Determine the [x, y] coordinate at the center of the cell enclosing the given text.  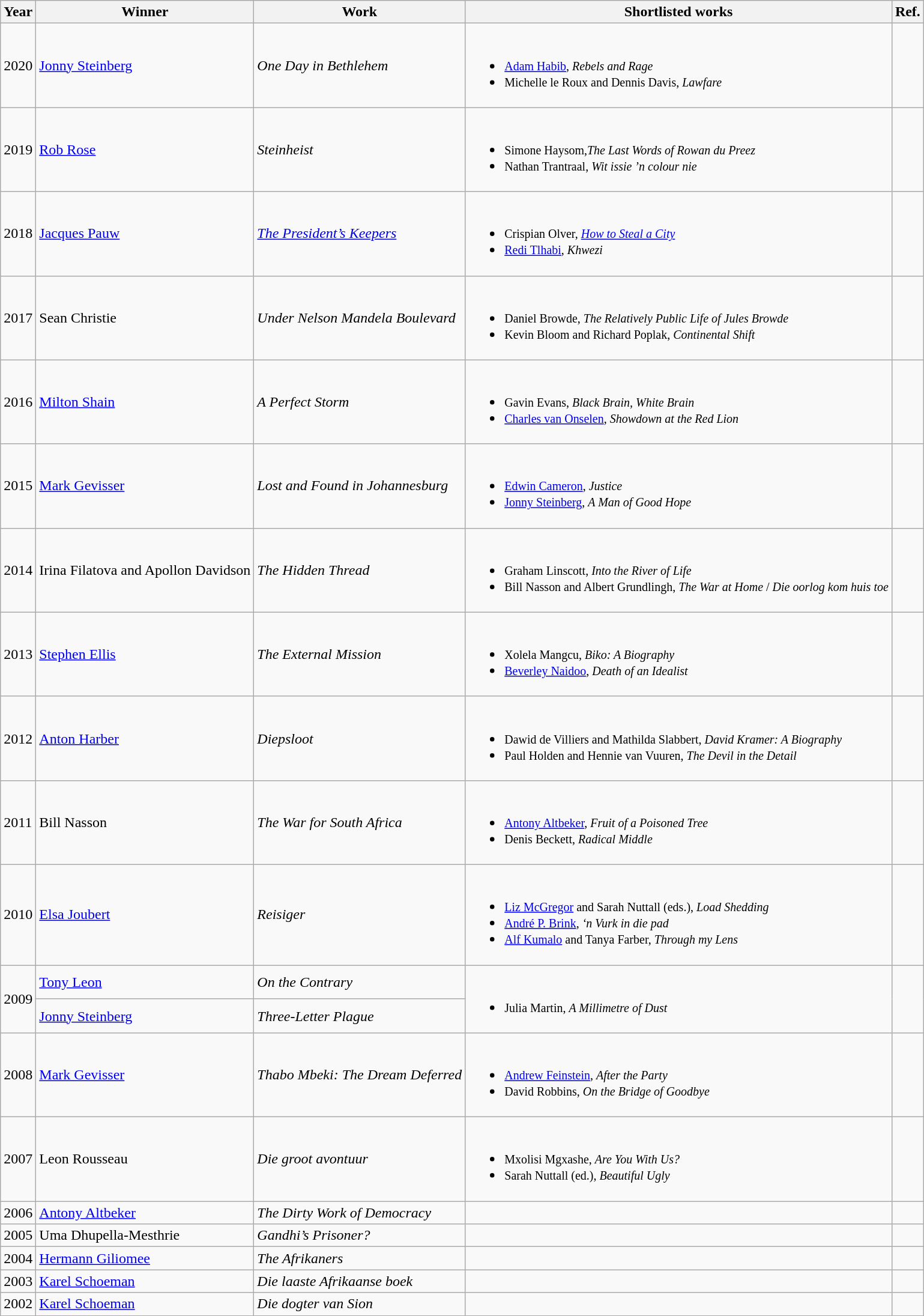
2005 [18, 1236]
Stephen Ellis [145, 654]
The President’s Keepers [360, 234]
Diepsloot [360, 738]
Die laaste Afrikaanse boek [360, 1281]
Gavin Evans, Black Brain, White BrainCharles van Onselen, Showdown at the Red Lion [678, 402]
The Dirty Work of Democracy [360, 1213]
One Day in Bethlehem [360, 65]
Milton Shain [145, 402]
The External Mission [360, 654]
Rob Rose [145, 150]
2002 [18, 1304]
Shortlisted works [678, 12]
2008 [18, 1075]
Irina Filatova and Apollon Davidson [145, 570]
2009 [18, 998]
Liz McGregor and Sarah Nuttall (eds.), Load SheddingAndré P. Brink, ‘n Vurk in die padAlf Kumalo and Tanya Farber, Through my Lens [678, 914]
Adam Habib, Rebels and RageMichelle le Roux and Dennis Davis, Lawfare [678, 65]
Anton Harber [145, 738]
Lost and Found in Johannesburg [360, 486]
2020 [18, 65]
2013 [18, 654]
Simone Haysom,The Last Words of Rowan du PreezNathan Trantraal, Wit issie ’n colour nie [678, 150]
Year [18, 12]
2003 [18, 1281]
Ref. [908, 12]
2014 [18, 570]
2004 [18, 1258]
2017 [18, 318]
Dawid de Villiers and Mathilda Slabbert, David Kramer: A BiographyPaul Holden and Hennie van Vuuren, The Devil in the Detail [678, 738]
Antony Altbeker, Fruit of a Poisoned TreeDenis Beckett, Radical Middle [678, 822]
The Hidden Thread [360, 570]
The War for South Africa [360, 822]
Edwin Cameron, JusticeJonny Steinberg, A Man of Good Hope [678, 486]
2018 [18, 234]
Uma Dhupella-Mesthrie [145, 1236]
Sean Christie [145, 318]
Three-Letter Plague [360, 1016]
Tony Leon [145, 981]
Elsa Joubert [145, 914]
Thabo Mbeki: The Dream Deferred [360, 1075]
On the Contrary [360, 981]
Jacques Pauw [145, 234]
Andrew Feinstein, After the PartyDavid Robbins, On the Bridge of Goodbye [678, 1075]
Die groot avontuur [360, 1159]
2019 [18, 150]
Hermann Giliomee [145, 1258]
2012 [18, 738]
Daniel Browde, The Relatively Public Life of Jules BrowdeKevin Bloom and Richard Poplak, Continental Shift [678, 318]
Under Nelson Mandela Boulevard [360, 318]
Crispian Olver, How to Steal a CityRedi Tlhabi, Khwezi [678, 234]
Antony Altbeker [145, 1213]
Gandhi’s Prisoner? [360, 1236]
Work [360, 12]
2007 [18, 1159]
2010 [18, 914]
Graham Linscott, Into the River of LifeBill Nasson and Albert Grundlingh, The War at Home / Die oorlog kom huis toe [678, 570]
2006 [18, 1213]
Leon Rousseau [145, 1159]
2011 [18, 822]
Winner [145, 12]
Julia Martin, A Millimetre of Dust [678, 998]
2015 [18, 486]
Mxolisi Mgxashe, Are You With Us?Sarah Nuttall (ed.), Beautiful Ugly [678, 1159]
Xolela Mangcu, Biko: A BiographyBeverley Naidoo, Death of an Idealist [678, 654]
2016 [18, 402]
The Afrikaners [360, 1258]
Reisiger [360, 914]
Die dogter van Sion [360, 1304]
A Perfect Storm [360, 402]
Steinheist [360, 150]
Bill Nasson [145, 822]
